Scan for the cell matching the given text and deliver its [x, y] coordinate at center. 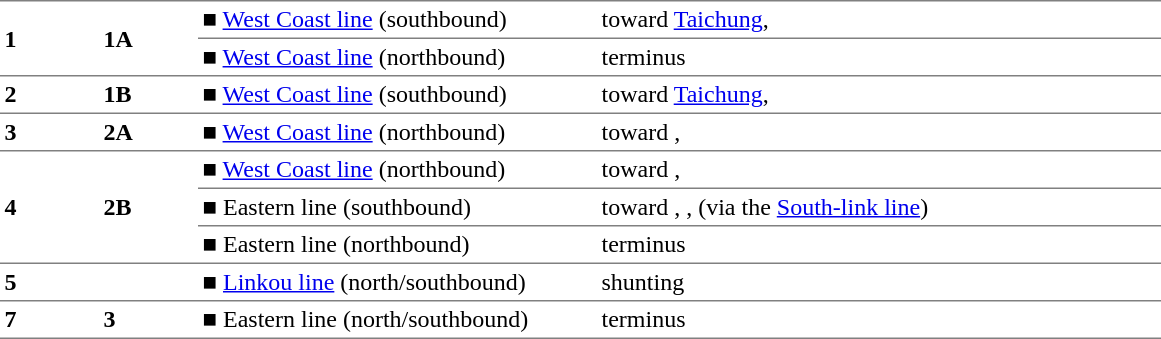
■ Eastern line (southbound) [398, 208]
1 [50, 38]
2A [148, 133]
toward , , (via the South-link line) [879, 208]
3 [50, 133]
■ Eastern line (northbound) [398, 245]
1A [148, 38]
shunting [879, 283]
5 [50, 283]
1B [148, 95]
4 [50, 208]
2B [148, 208]
■ Linkou line (north/southbound) [398, 283]
2 [50, 95]
